Determine the (X, Y) coordinate at the center of the cell enclosing the given text.  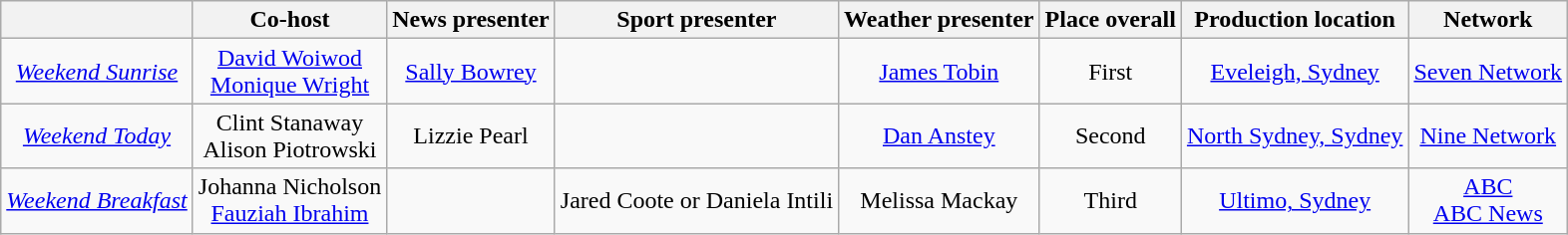
Weekend Sunrise (98, 72)
Seven Network (1488, 72)
Ultimo, Sydney (1295, 201)
Weekend Breakfast (98, 201)
News presenter (471, 20)
Production location (1295, 20)
First (1110, 72)
Dan Anstey (940, 135)
Sally Bowrey (471, 72)
Clint Stanaway Alison Piotrowski (289, 135)
Place overall (1110, 20)
Nine Network (1488, 135)
Sport presenter (696, 20)
Lizzie Pearl (471, 135)
Second (1110, 135)
David WoiwodMonique Wright (289, 72)
James Tobin (940, 72)
Johanna NicholsonFauziah Ibrahim (289, 201)
Network (1488, 20)
North Sydney, Sydney (1295, 135)
Melissa Mackay (940, 201)
Weekend Today (98, 135)
Eveleigh, Sydney (1295, 72)
Third (1110, 201)
Jared Coote or Daniela Intili (696, 201)
Co-host (289, 20)
ABCABC News (1488, 201)
Weather presenter (940, 20)
